Find where the given text appears and provide that cell's center as (X, Y) coordinate. 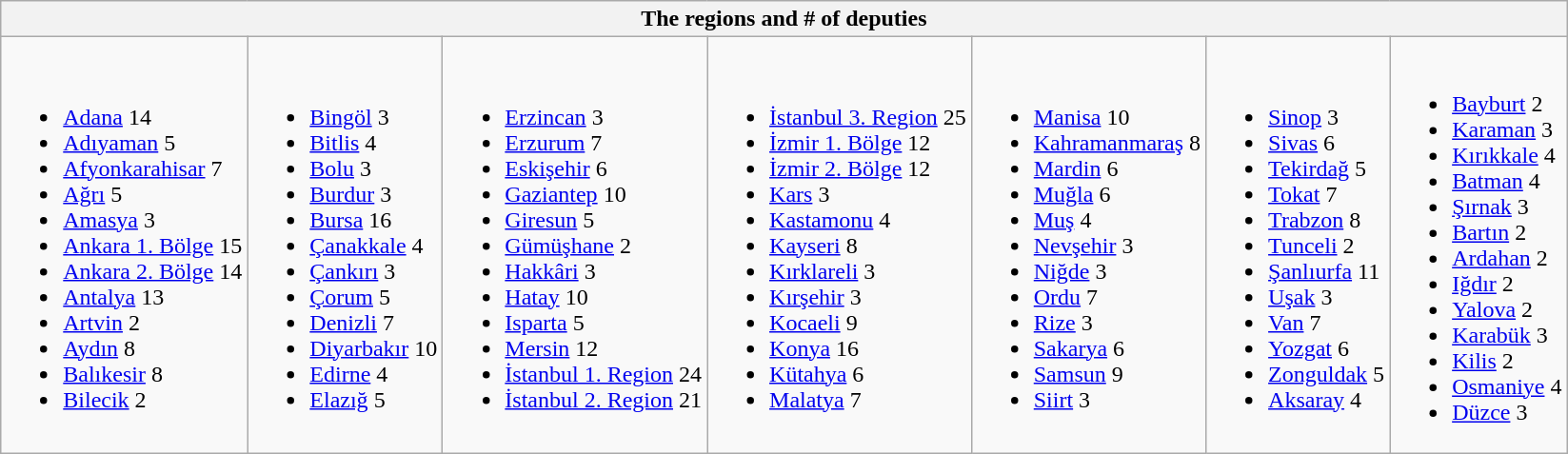
Sinop 3Sivas 6Tekirdağ 5Tokat 7Trabzon 8Tunceli 2Şanlıurfa 11Uşak 3Van 7Yozgat 6Zonguldak 5Aksaray 4 (1299, 246)
Erzincan 3Erzurum 7Eskişehir 6Gaziantep 10Giresun 5Gümüşhane 2Hakkâri 3Hatay 10Isparta 5Mersin 12İstanbul 1. Region 24İstanbul 2. Region 21 (575, 246)
İstanbul 3. Region 25İzmir 1. Bölge 12İzmir 2. Bölge 12Kars 3Kastamonu 4Kayseri 8Kırklareli 3Kırşehir 3Kocaeli 9Konya 16Kütahya 6Malatya 7 (840, 246)
The regions and # of deputies (784, 19)
Bayburt 2Karaman 3Kırıkkale 4Batman 4Şırnak 3Bartın 2Ardahan 2Iğdır 2Yalova 2Karabük 3Kilis 2Osmaniye 4Düzce 3 (1479, 246)
Bingöl 3Bitlis 4Bolu 3Burdur 3Bursa 16Çanakkale 4Çankırı 3Çorum 5Denizli 7Diyarbakır 10Edirne 4Elazığ 5 (345, 246)
Adana 14Adıyaman 5Afyonkarahisar 7Ağrı 5Amasya 3Ankara 1. Bölge 15Ankara 2. Bölge 14Antalya 13Artvin 2Aydın 8Balıkesir 8Bilecik 2 (124, 246)
Manisa 10Kahramanmaraş 8Mardin 6Muğla 6Muş 4Nevşehir 3Niğde 3Ordu 7Rize 3Sakarya 6Samsun 9Siirt 3 (1088, 246)
